For the text-containing cell, return its midpoint in (x, y) coordinate format. 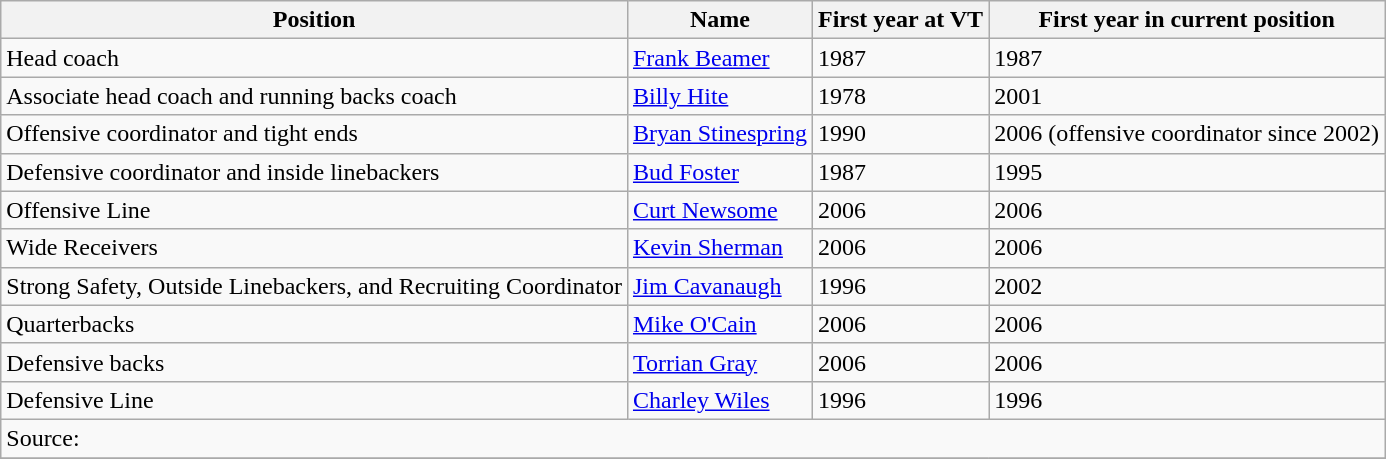
Mike O'Cain (720, 324)
Wide Receivers (314, 248)
2001 (1187, 96)
Head coach (314, 58)
Torrian Gray (720, 362)
Quarterbacks (314, 324)
Offensive coordinator and tight ends (314, 134)
Billy Hite (720, 96)
2002 (1187, 286)
Source: (693, 438)
First year in current position (1187, 20)
Offensive Line (314, 210)
Bud Foster (720, 172)
Kevin Sherman (720, 248)
Defensive coordinator and inside linebackers (314, 172)
Frank Beamer (720, 58)
1978 (901, 96)
1995 (1187, 172)
Defensive backs (314, 362)
2006 (offensive coordinator since 2002) (1187, 134)
Strong Safety, Outside Linebackers, and Recruiting Coordinator (314, 286)
Defensive Line (314, 400)
Position (314, 20)
Name (720, 20)
1990 (901, 134)
Jim Cavanaugh (720, 286)
Associate head coach and running backs coach (314, 96)
Bryan Stinespring (720, 134)
Curt Newsome (720, 210)
First year at VT (901, 20)
Charley Wiles (720, 400)
